Find where the given text appears and provide that cell's center as [X, Y] coordinate. 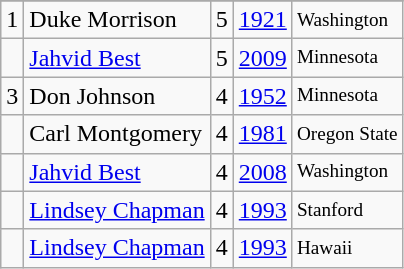
Don Johnson [117, 96]
Oregon State [347, 134]
Carl Montgomery [117, 134]
Stanford [347, 210]
1921 [262, 20]
1952 [262, 96]
2008 [262, 172]
1981 [262, 134]
2009 [262, 58]
3 [12, 96]
Duke Morrison [117, 20]
Hawaii [347, 248]
1 [12, 20]
